Find where the given text appears and provide that cell's center as [X, Y] coordinate. 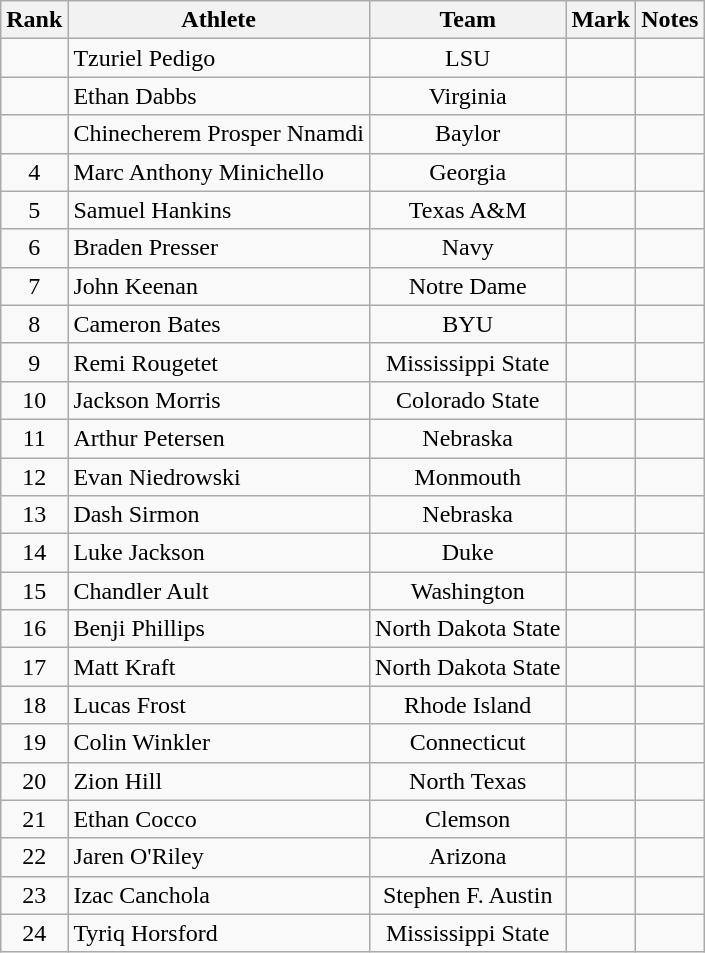
Notre Dame [468, 286]
Connecticut [468, 743]
19 [34, 743]
8 [34, 324]
Rhode Island [468, 705]
Baylor [468, 134]
6 [34, 248]
Athlete [219, 20]
22 [34, 857]
Georgia [468, 172]
Navy [468, 248]
Colin Winkler [219, 743]
Chinecherem Prosper Nnamdi [219, 134]
21 [34, 819]
Colorado State [468, 400]
Matt Kraft [219, 667]
18 [34, 705]
Rank [34, 20]
Monmouth [468, 477]
Team [468, 20]
Jackson Morris [219, 400]
Izac Canchola [219, 895]
7 [34, 286]
Luke Jackson [219, 553]
Jaren O'Riley [219, 857]
13 [34, 515]
Arizona [468, 857]
9 [34, 362]
Virginia [468, 96]
Chandler Ault [219, 591]
12 [34, 477]
Clemson [468, 819]
Lucas Frost [219, 705]
Texas A&M [468, 210]
11 [34, 438]
10 [34, 400]
Remi Rougetet [219, 362]
North Texas [468, 781]
16 [34, 629]
Arthur Petersen [219, 438]
Mark [601, 20]
Dash Sirmon [219, 515]
23 [34, 895]
Tyriq Horsford [219, 933]
Cameron Bates [219, 324]
Ethan Cocco [219, 819]
Notes [670, 20]
LSU [468, 58]
BYU [468, 324]
John Keenan [219, 286]
Zion Hill [219, 781]
Samuel Hankins [219, 210]
Duke [468, 553]
Ethan Dabbs [219, 96]
17 [34, 667]
20 [34, 781]
Tzuriel Pedigo [219, 58]
Stephen F. Austin [468, 895]
5 [34, 210]
15 [34, 591]
4 [34, 172]
24 [34, 933]
Braden Presser [219, 248]
Benji Phillips [219, 629]
Marc Anthony Minichello [219, 172]
14 [34, 553]
Evan Niedrowski [219, 477]
Washington [468, 591]
